Identify which cell holds the provided text, then report its (X, Y) central coordinate. 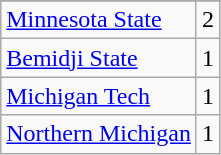
2 (208, 20)
Northern Michigan (99, 134)
Michigan Tech (99, 96)
Bemidji State (99, 58)
Minnesota State (99, 20)
